Locate the cell with the specified text and output its (x, y) center coordinate. 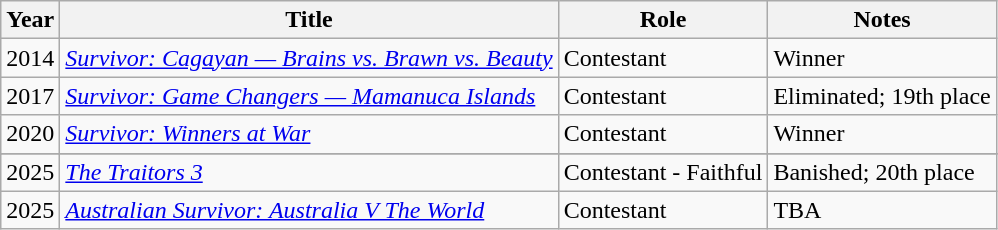
Eliminated; 19th place (882, 96)
2020 (30, 134)
Notes (882, 20)
Title (309, 20)
2017 (30, 96)
The Traitors 3 (309, 172)
Role (663, 20)
Survivor: Game Changers — Mamanuca Islands (309, 96)
Contestant - Faithful (663, 172)
Survivor: Cagayan — Brains vs. Brawn vs. Beauty (309, 58)
Banished; 20th place (882, 172)
Australian Survivor: Australia V The World (309, 210)
Year (30, 20)
Survivor: Winners at War (309, 134)
TBA (882, 210)
2014 (30, 58)
